Pinpoint the cell where the given text exists, returning its (x, y) midpoint coordinate. 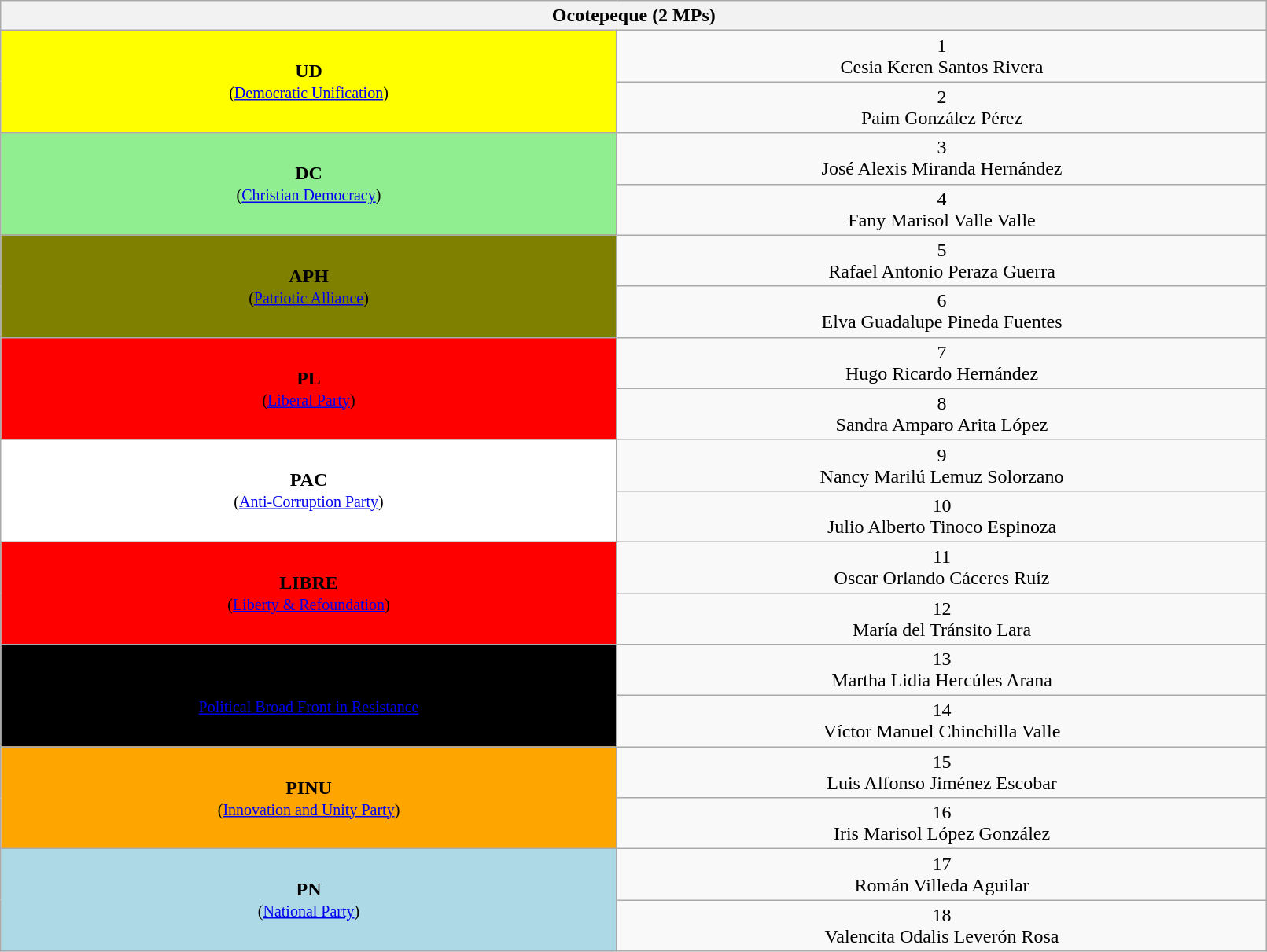
16Iris Marisol López González (942, 824)
UD(Democratic Unification) (309, 82)
17Román Villeda Aguilar (942, 874)
11Oscar Orlando Cáceres Ruíz (942, 568)
8Sandra Amparo Arita López (942, 414)
DC(Christian Democracy) (309, 184)
12María del Tránsito Lara (942, 618)
14Víctor Manuel Chinchilla Valle (942, 722)
9Nancy Marilú Lemuz Solorzano (942, 465)
APH(Patriotic Alliance) (309, 286)
LIBRE(Liberty & Refoundation) (309, 593)
15Luis Alfonso Jiménez Escobar (942, 772)
6Elva Guadalupe Pineda Fuentes (942, 311)
FAPER(Political Broad Front in Resistance) (309, 696)
13Martha Lidia Hercúles Arana (942, 670)
3José Alexis Miranda Hernández (942, 159)
10Julio Alberto Tinoco Espinoza (942, 516)
Ocotepeque (2 MPs) (634, 16)
7Hugo Ricardo Hernández (942, 363)
PAC(Anti-Corruption Party) (309, 491)
1Cesia Keren Santos Rivera (942, 57)
4Fany Marisol Valle Valle (942, 209)
PL(Liberal Party) (309, 388)
18Valencita Odalis Leverón Rosa (942, 926)
PN(National Party) (309, 900)
5Rafael Antonio Peraza Guerra (942, 261)
2Paim González Pérez (942, 107)
PINU(Innovation and Unity Party) (309, 798)
